Pinpoint the cell where the given text exists, returning its (x, y) midpoint coordinate. 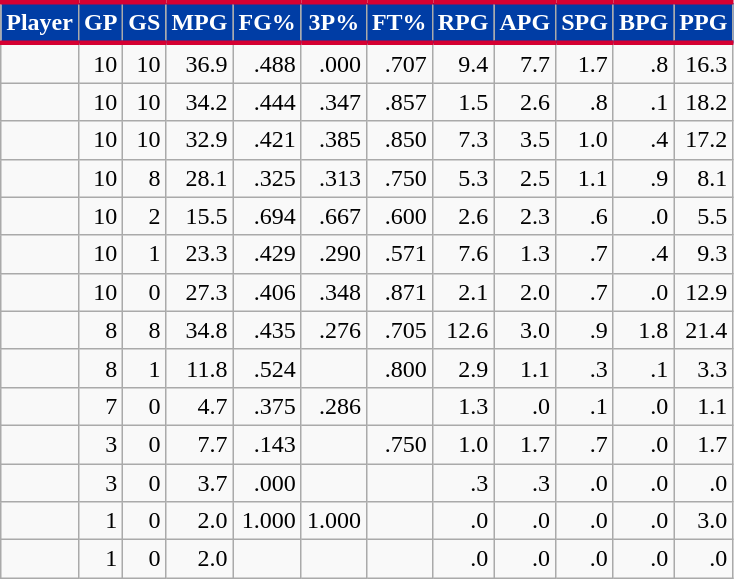
7.3 (463, 140)
.524 (267, 368)
27.3 (200, 292)
.705 (399, 330)
5.3 (463, 178)
BPG (643, 22)
GS (144, 22)
RPG (463, 22)
.871 (399, 292)
.488 (267, 63)
2.3 (525, 216)
1.8 (643, 330)
.435 (267, 330)
9.3 (704, 254)
12.9 (704, 292)
.347 (334, 102)
15.5 (200, 216)
.707 (399, 63)
28.1 (200, 178)
.385 (334, 140)
2 (144, 216)
.571 (399, 254)
.406 (267, 292)
.600 (399, 216)
2.9 (463, 368)
MPG (200, 22)
18.2 (704, 102)
FT% (399, 22)
2.5 (525, 178)
8.1 (704, 178)
.313 (334, 178)
.444 (267, 102)
1.5 (463, 102)
3.5 (525, 140)
.276 (334, 330)
9.4 (463, 63)
.348 (334, 292)
4.7 (200, 406)
.375 (267, 406)
5.5 (704, 216)
7 (100, 406)
11.8 (200, 368)
.290 (334, 254)
GP (100, 22)
16.3 (704, 63)
12.6 (463, 330)
23.3 (200, 254)
3.7 (200, 483)
.6 (585, 216)
17.2 (704, 140)
.857 (399, 102)
.667 (334, 216)
32.9 (200, 140)
.143 (267, 444)
21.4 (704, 330)
.694 (267, 216)
FG% (267, 22)
3P% (334, 22)
.429 (267, 254)
2.1 (463, 292)
3.3 (704, 368)
PPG (704, 22)
7.6 (463, 254)
36.9 (200, 63)
.850 (399, 140)
.421 (267, 140)
34.8 (200, 330)
SPG (585, 22)
.286 (334, 406)
.800 (399, 368)
.325 (267, 178)
Player (40, 22)
34.2 (200, 102)
APG (525, 22)
